Provide the [X, Y] coordinate of the cell's center where the given text is located.  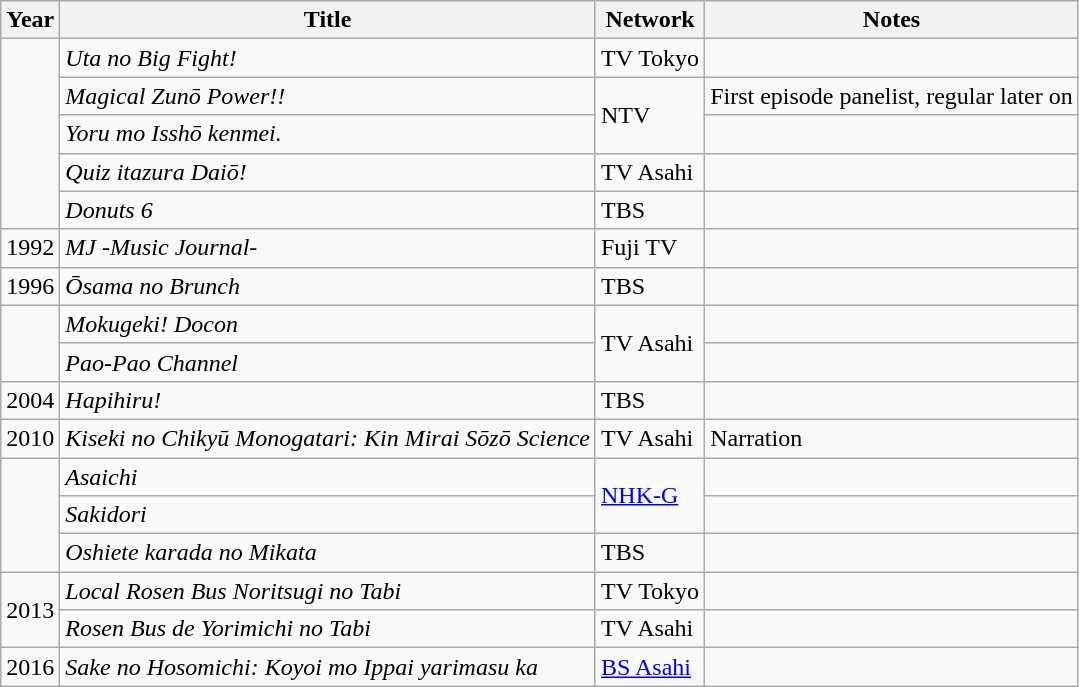
2016 [30, 667]
Ōsama no Brunch [328, 286]
Narration [892, 438]
MJ -Music Journal- [328, 248]
2013 [30, 610]
1996 [30, 286]
1992 [30, 248]
Pao-Pao Channel [328, 362]
Uta no Big Fight! [328, 58]
Quiz itazura Daiō! [328, 172]
BS Asahi [650, 667]
2004 [30, 400]
NHK-G [650, 496]
Magical Zunō Power!! [328, 96]
Hapihiru! [328, 400]
Donuts 6 [328, 210]
Kiseki no Chikyū Monogatari: Kin Mirai Sōzō Science [328, 438]
Network [650, 20]
Title [328, 20]
Fuji TV [650, 248]
Local Rosen Bus Noritsugi no Tabi [328, 591]
2010 [30, 438]
Yoru mo Isshō kenmei. [328, 134]
Oshiete karada no Mikata [328, 553]
Asaichi [328, 477]
Notes [892, 20]
Mokugeki! Docon [328, 324]
First episode panelist, regular later on [892, 96]
Year [30, 20]
Rosen Bus de Yorimichi no Tabi [328, 629]
Sake no Hosomichi: Koyoi mo Ippai yarimasu ka [328, 667]
Sakidori [328, 515]
NTV [650, 115]
